Locate the cell with the specified text and output its (x, y) center coordinate. 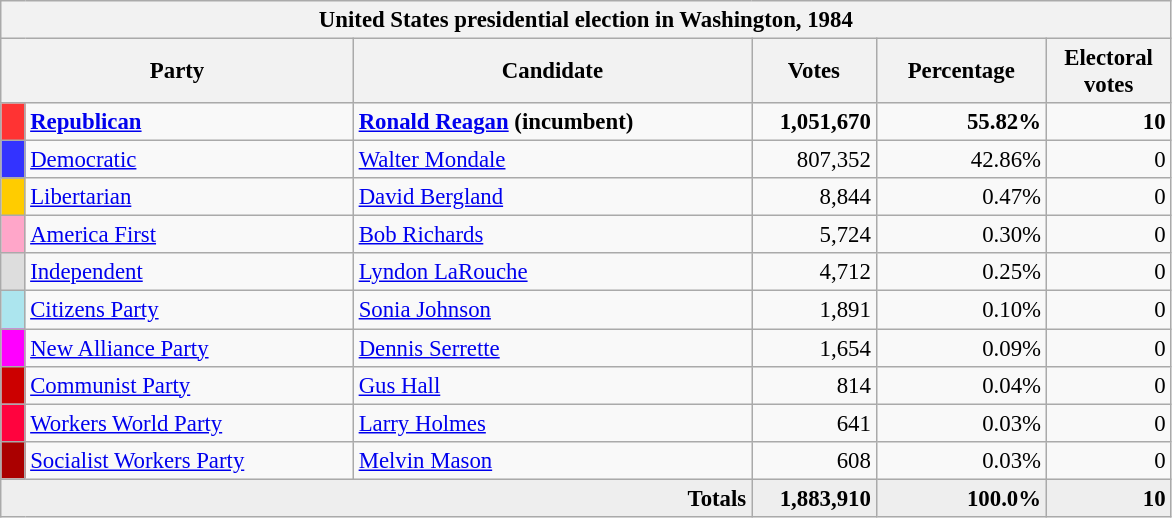
5,724 (814, 235)
814 (814, 385)
Melvin Mason (552, 460)
807,352 (814, 160)
0.09% (961, 348)
America First (189, 235)
Sonia Johnson (552, 310)
Republican (189, 122)
0.25% (961, 273)
Gus Hall (552, 385)
0.10% (961, 310)
Candidate (552, 72)
1,654 (814, 348)
Libertarian (189, 197)
Dennis Serrette (552, 348)
Percentage (961, 72)
0.47% (961, 197)
Lyndon LaRouche (552, 273)
55.82% (961, 122)
1,883,910 (814, 498)
Workers World Party (189, 423)
United States presidential election in Washington, 1984 (586, 20)
Communist Party (189, 385)
Electoral votes (1108, 72)
4,712 (814, 273)
608 (814, 460)
Votes (814, 72)
0.30% (961, 235)
0.04% (961, 385)
8,844 (814, 197)
42.86% (961, 160)
Socialist Workers Party (189, 460)
1,891 (814, 310)
New Alliance Party (189, 348)
Independent (189, 273)
David Bergland (552, 197)
Citizens Party (189, 310)
Larry Holmes (552, 423)
Ronald Reagan (incumbent) (552, 122)
Party (178, 72)
Totals (376, 498)
Bob Richards (552, 235)
Democratic (189, 160)
1,051,670 (814, 122)
641 (814, 423)
Walter Mondale (552, 160)
100.0% (961, 498)
